Return the [x, y] coordinate for the center point of the cell that contains the specified text.  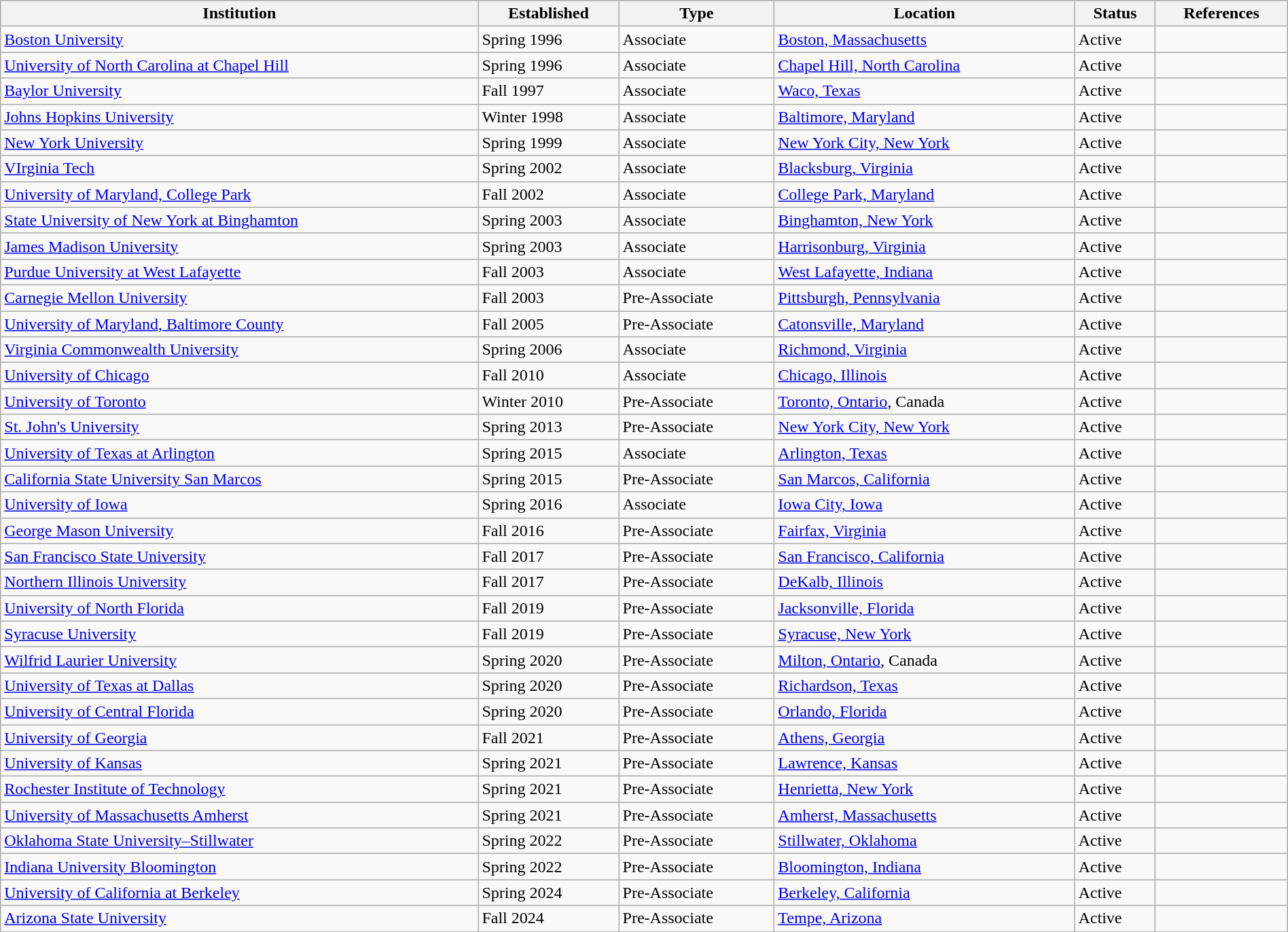
San Francisco State University [239, 556]
Fall 1997 [549, 91]
Indiana University Bloomington [239, 867]
Fall 2024 [549, 918]
Catonsville, Maryland [925, 324]
Arizona State University [239, 918]
College Park, Maryland [925, 194]
VIrginia Tech [239, 168]
Boston University [239, 39]
West Lafayette, Indiana [925, 272]
James Madison University [239, 246]
San Francisco, California [925, 556]
Fairfax, Virginia [925, 531]
Spring 2013 [549, 427]
Syracuse, New York [925, 634]
Purdue University at West Lafayette [239, 272]
University of Texas at Dallas [239, 685]
Henrietta, New York [925, 789]
Institution [239, 14]
Orlando, Florida [925, 711]
University of Texas at Arlington [239, 453]
Baltimore, Maryland [925, 117]
Harrisonburg, Virginia [925, 246]
Binghamton, New York [925, 220]
Spring 2016 [549, 505]
University of Toronto [239, 401]
Spring 2024 [549, 893]
Blacksburg, Virginia [925, 168]
Tempe, Arizona [925, 918]
Arlington, Texas [925, 453]
Rochester Institute of Technology [239, 789]
Syracuse University [239, 634]
Winter 1998 [549, 117]
Wilfrid Laurier University [239, 660]
Northern Illinois University [239, 582]
Carnegie Mellon University [239, 298]
Virginia Commonwealth University [239, 350]
Winter 2010 [549, 401]
Baylor University [239, 91]
Chapel Hill, North Carolina [925, 65]
Toronto, Ontario, Canada [925, 401]
Spring 2002 [549, 168]
California State University San Marcos [239, 479]
New York University [239, 143]
Berkeley, California [925, 893]
Pittsburgh, Pennsylvania [925, 298]
St. John's University [239, 427]
University of California at Berkeley [239, 893]
Fall 2016 [549, 531]
Spring 1999 [549, 143]
University of Central Florida [239, 711]
State University of New York at Binghamton [239, 220]
University of Massachusetts Amherst [239, 815]
Richardson, Texas [925, 685]
University of Georgia [239, 737]
Lawrence, Kansas [925, 764]
University of Maryland, College Park [239, 194]
References [1221, 14]
DeKalb, Illinois [925, 582]
Johns Hopkins University [239, 117]
Location [925, 14]
Boston, Massachusetts [925, 39]
Milton, Ontario, Canada [925, 660]
Established [549, 14]
University of Kansas [239, 764]
Waco, Texas [925, 91]
Chicago, Illinois [925, 376]
Fall 2021 [549, 737]
Amherst, Massachusetts [925, 815]
George Mason University [239, 531]
San Marcos, California [925, 479]
Oklahoma State University–Stillwater [239, 841]
University of Maryland, Baltimore County [239, 324]
Spring 2006 [549, 350]
Iowa City, Iowa [925, 505]
Athens, Georgia [925, 737]
Fall 2002 [549, 194]
Bloomington, Indiana [925, 867]
University of Iowa [239, 505]
Fall 2005 [549, 324]
University of North Florida [239, 608]
Jacksonville, Florida [925, 608]
Stillwater, Oklahoma [925, 841]
Fall 2010 [549, 376]
Richmond, Virginia [925, 350]
Status [1115, 14]
University of Chicago [239, 376]
University of North Carolina at Chapel Hill [239, 65]
Type [697, 14]
